Find where the given text appears and provide that cell's center as [X, Y] coordinate. 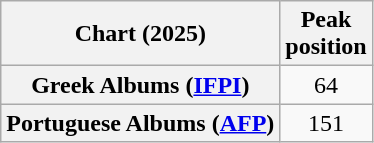
151 [326, 123]
64 [326, 85]
Chart (2025) [140, 34]
Portuguese Albums (AFP) [140, 123]
Greek Albums (IFPI) [140, 85]
Peakposition [326, 34]
